Search for the cell housing the specified text and yield its (x, y) center coordinate. 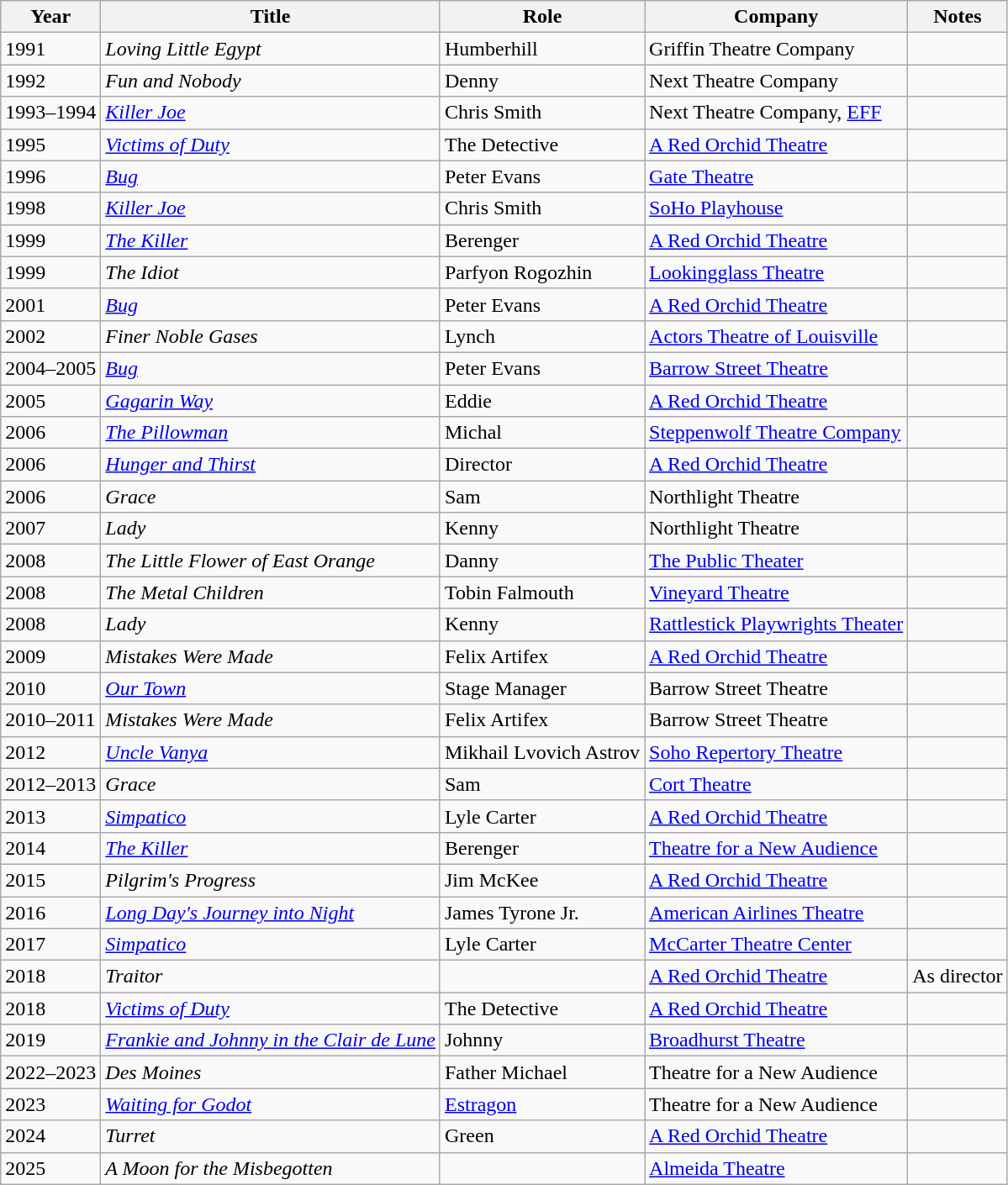
Mikhail Lvovich Astrov (541, 752)
Year (50, 17)
1996 (50, 176)
Waiting for Godot (271, 1104)
Loving Little Egypt (271, 49)
2005 (50, 401)
A Moon for the Misbegotten (271, 1168)
Traitor (271, 977)
Company (777, 17)
Director (541, 465)
Our Town (271, 688)
Almeida Theatre (777, 1168)
The Public Theater (777, 561)
1998 (50, 208)
Father Michael (541, 1072)
Steppenwolf Theatre Company (777, 433)
2019 (50, 1040)
2016 (50, 912)
Gagarin Way (271, 401)
McCarter Theatre Center (777, 945)
2024 (50, 1136)
Gate Theatre (777, 176)
Griffin Theatre Company (777, 49)
Parfyon Rogozhin (541, 272)
Hunger and Thirst (271, 465)
1993–1994 (50, 113)
Tobin Falmouth (541, 592)
2017 (50, 945)
Frankie and Johnny in the Clair de Lune (271, 1040)
2012–2013 (50, 784)
Uncle Vanya (271, 752)
Lookingglass Theatre (777, 272)
Notes (958, 17)
2014 (50, 848)
Next Theatre Company (777, 81)
The Little Flower of East Orange (271, 561)
Turret (271, 1136)
Rattlestick Playwrights Theater (777, 624)
Next Theatre Company, EFF (777, 113)
Fun and Nobody (271, 81)
Pilgrim's Progress (271, 880)
Humberhill (541, 49)
2015 (50, 880)
James Tyrone Jr. (541, 912)
SoHo Playhouse (777, 208)
2013 (50, 816)
Green (541, 1136)
2023 (50, 1104)
Michal (541, 433)
2009 (50, 656)
The Metal Children (271, 592)
Broadhurst Theatre (777, 1040)
American Airlines Theatre (777, 912)
Eddie (541, 401)
Johnny (541, 1040)
Lynch (541, 336)
2007 (50, 529)
Estragon (541, 1104)
2002 (50, 336)
2010–2011 (50, 720)
1991 (50, 49)
The Idiot (271, 272)
1992 (50, 81)
As director (958, 977)
Danny (541, 561)
Vineyard Theatre (777, 592)
2012 (50, 752)
Actors Theatre of Louisville (777, 336)
Role (541, 17)
Long Day's Journey into Night (271, 912)
Finer Noble Gases (271, 336)
2022–2023 (50, 1072)
2025 (50, 1168)
Des Moines (271, 1072)
2010 (50, 688)
Cort Theatre (777, 784)
2001 (50, 304)
1995 (50, 145)
Jim McKee (541, 880)
2004–2005 (50, 368)
Soho Repertory Theatre (777, 752)
Denny (541, 81)
The Pillowman (271, 433)
Title (271, 17)
Stage Manager (541, 688)
